Scan for the cell matching the given text and deliver its [x, y] coordinate at center. 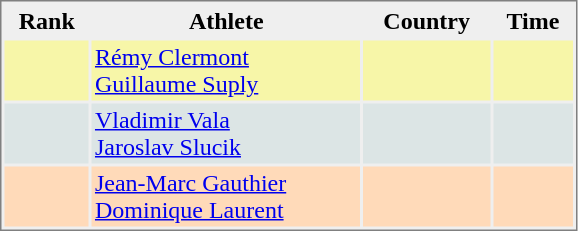
Rank [46, 20]
Vladimir ValaJaroslav Slucik [226, 134]
Time [533, 20]
Athlete [226, 20]
Jean-Marc GauthierDominique Laurent [226, 196]
Rémy ClermontGuillaume Suply [226, 70]
Country [427, 20]
